Capture the cell that displays the provided text and extract its [x, y] central coordinate. 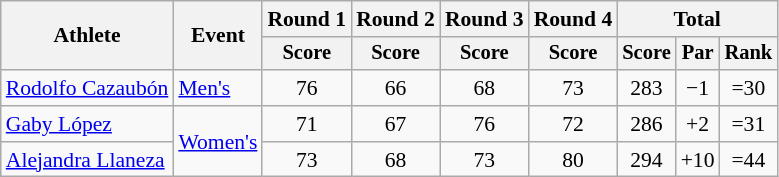
Round 4 [574, 19]
Par [698, 54]
+2 [698, 124]
67 [396, 124]
Total [697, 19]
66 [396, 88]
Event [218, 36]
286 [646, 124]
Men's [218, 88]
68 [484, 88]
72 [574, 124]
Women's [218, 142]
=31 [749, 124]
283 [646, 88]
−1 [698, 88]
Athlete [88, 36]
=30 [749, 88]
73 [574, 88]
71 [306, 124]
Round 2 [396, 19]
Gaby López [88, 124]
Rank [749, 54]
Rodolfo Cazaubón [88, 88]
Round 3 [484, 19]
Round 1 [306, 19]
